Detect which cell encompasses the target text, then output its [X, Y] center coordinate. 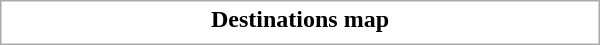
Destinations map [300, 19]
